Output the (x, y) coordinate of the center of the cell containing the given text.  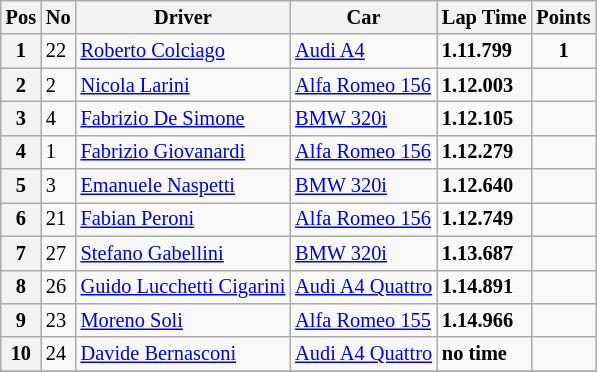
1.14.891 (484, 287)
1.12.105 (484, 118)
26 (58, 287)
1.11.799 (484, 51)
Audi A4 (364, 51)
22 (58, 51)
24 (58, 354)
1.12.279 (484, 152)
Guido Lucchetti Cigarini (184, 287)
1.12.640 (484, 186)
6 (21, 219)
9 (21, 320)
1.12.003 (484, 85)
Points (563, 17)
Lap Time (484, 17)
No (58, 17)
Fabrizio Giovanardi (184, 152)
Alfa Romeo 155 (364, 320)
Davide Bernasconi (184, 354)
Stefano Gabellini (184, 253)
5 (21, 186)
7 (21, 253)
Pos (21, 17)
Moreno Soli (184, 320)
Fabrizio De Simone (184, 118)
Car (364, 17)
1.14.966 (484, 320)
27 (58, 253)
Nicola Larini (184, 85)
1.12.749 (484, 219)
Roberto Colciago (184, 51)
Emanuele Naspetti (184, 186)
Fabian Peroni (184, 219)
no time (484, 354)
Driver (184, 17)
23 (58, 320)
8 (21, 287)
21 (58, 219)
1.13.687 (484, 253)
10 (21, 354)
